For the text-containing cell, return its midpoint in [x, y] coordinate format. 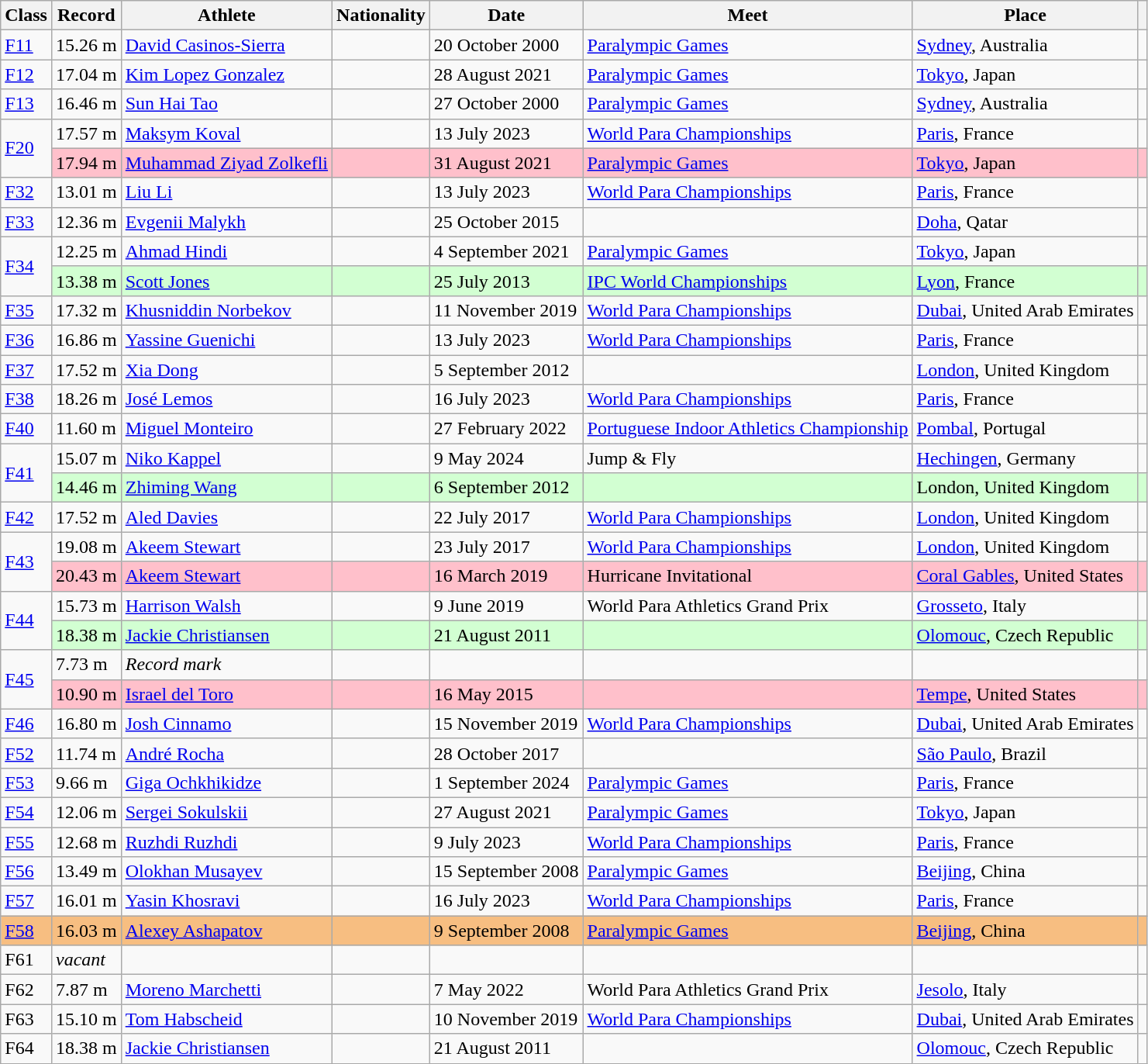
Tempe, United States [1025, 694]
Evgenii Malykh [226, 222]
F13 [26, 104]
Olokhan Musayev [226, 872]
31 August 2021 [506, 163]
Hurricane Invitational [747, 576]
José Lemos [226, 399]
9 July 2023 [506, 841]
Maksym Koval [226, 133]
12.25 m [86, 251]
Miguel Monteiro [226, 429]
Nationality [381, 16]
15.07 m [86, 458]
27 February 2022 [506, 429]
7 May 2022 [506, 990]
10 November 2019 [506, 1019]
12.36 m [86, 222]
Jump & Fly [747, 458]
André Rocha [226, 753]
10.90 m [86, 694]
F43 [26, 561]
15 September 2008 [506, 872]
Xia Dong [226, 370]
20 October 2000 [506, 45]
Muhammad Ziyad Zolkefli [226, 163]
F63 [26, 1019]
17.04 m [86, 74]
11.74 m [86, 753]
F11 [26, 45]
9 September 2008 [506, 931]
F34 [26, 266]
7.73 m [86, 665]
F41 [26, 473]
12.06 m [86, 812]
17.57 m [86, 133]
16.46 m [86, 104]
17.94 m [86, 163]
15.10 m [86, 1019]
Lyon, France [1025, 281]
16.80 m [86, 724]
IPC World Championships [747, 281]
Aled Davies [226, 517]
F58 [26, 931]
F42 [26, 517]
vacant [86, 960]
F44 [26, 620]
16.86 m [86, 340]
Liu Li [226, 192]
F55 [26, 841]
Hechingen, Germany [1025, 458]
13.01 m [86, 192]
Ruzhdi Ruzhdi [226, 841]
9.66 m [86, 782]
F64 [26, 1048]
16 March 2019 [506, 576]
9 May 2024 [506, 458]
Jesolo, Italy [1025, 990]
23 July 2017 [506, 547]
18.26 m [86, 399]
15 November 2019 [506, 724]
6 September 2012 [506, 488]
17.32 m [86, 310]
Alexey Ashapatov [226, 931]
F56 [26, 872]
15.73 m [86, 606]
Portuguese Indoor Athletics Championship [747, 429]
F54 [26, 812]
F57 [26, 901]
11.60 m [86, 429]
Josh Cinnamo [226, 724]
1 September 2024 [506, 782]
28 October 2017 [506, 753]
F62 [26, 990]
7.87 m [86, 990]
Tom Habscheid [226, 1019]
F20 [26, 148]
Meet [747, 16]
12.68 m [86, 841]
F61 [26, 960]
Niko Kappel [226, 458]
15.26 m [86, 45]
28 August 2021 [506, 74]
16 May 2015 [506, 694]
20.43 m [86, 576]
F33 [26, 222]
Moreno Marchetti [226, 990]
Harrison Walsh [226, 606]
Record mark [226, 665]
25 July 2013 [506, 281]
F35 [26, 310]
Pombal, Portugal [1025, 429]
Israel del Toro [226, 694]
Scott Jones [226, 281]
16.03 m [86, 931]
Doha, Qatar [1025, 222]
F36 [26, 340]
Coral Gables, United States [1025, 576]
25 October 2015 [506, 222]
14.46 m [86, 488]
27 October 2000 [506, 104]
F52 [26, 753]
Class [26, 16]
Kim Lopez Gonzalez [226, 74]
Place [1025, 16]
27 August 2021 [506, 812]
F37 [26, 370]
Yassine Guenichi [226, 340]
Giga Ochkhikidze [226, 782]
22 July 2017 [506, 517]
13.49 m [86, 872]
F12 [26, 74]
Record [86, 16]
5 September 2012 [506, 370]
F40 [26, 429]
Khusniddin Norbekov [226, 310]
F38 [26, 399]
Grosseto, Italy [1025, 606]
Date [506, 16]
Yasin Khosravi [226, 901]
Athlete [226, 16]
David Casinos-Sierra [226, 45]
F45 [26, 679]
Zhiming Wang [226, 488]
4 September 2021 [506, 251]
F53 [26, 782]
13.38 m [86, 281]
F32 [26, 192]
19.08 m [86, 547]
F46 [26, 724]
Sergei Sokulskii [226, 812]
11 November 2019 [506, 310]
Sun Hai Tao [226, 104]
9 June 2019 [506, 606]
São Paulo, Brazil [1025, 753]
16.01 m [86, 901]
Ahmad Hindi [226, 251]
